Provide the [X, Y] coordinate of the cell's center where the given text is located.  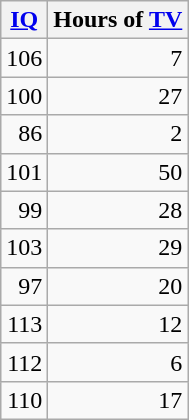
97 [24, 286]
7 [118, 58]
6 [118, 362]
IQ [24, 20]
Hours of TV [118, 20]
27 [118, 96]
101 [24, 172]
112 [24, 362]
103 [24, 248]
99 [24, 210]
50 [118, 172]
113 [24, 324]
2 [118, 134]
100 [24, 96]
12 [118, 324]
86 [24, 134]
106 [24, 58]
29 [118, 248]
17 [118, 400]
28 [118, 210]
110 [24, 400]
20 [118, 286]
